Search for the cell housing the specified text and yield its [x, y] center coordinate. 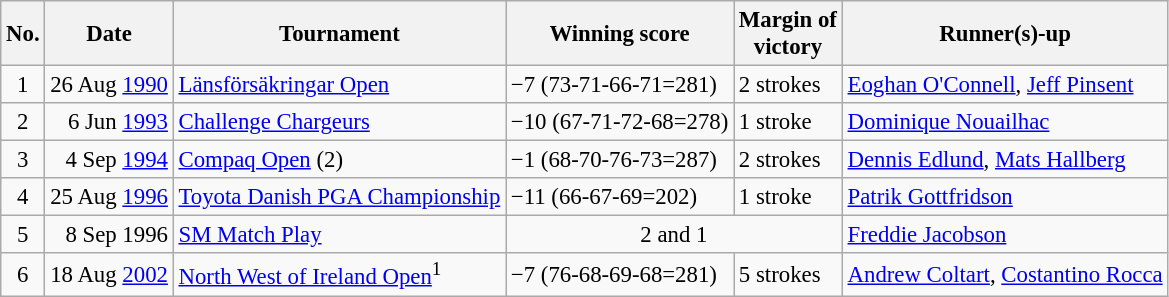
Länsförsäkringar Open [339, 85]
Winning score [620, 34]
1 [23, 85]
North West of Ireland Open1 [339, 275]
Andrew Coltart, Costantino Rocca [1005, 275]
−1 (68-70-76-73=287) [620, 160]
Freddie Jacobson [1005, 235]
Patrik Gottfridson [1005, 197]
No. [23, 34]
Dominique Nouailhac [1005, 122]
5 strokes [788, 275]
Runner(s)-up [1005, 34]
Challenge Chargeurs [339, 122]
3 [23, 160]
−7 (73-71-66-71=281) [620, 85]
Dennis Edlund, Mats Hallberg [1005, 160]
Toyota Danish PGA Championship [339, 197]
4 Sep 1994 [109, 160]
2 [23, 122]
4 [23, 197]
8 Sep 1996 [109, 235]
6 Jun 1993 [109, 122]
25 Aug 1996 [109, 197]
6 [23, 275]
2 and 1 [674, 235]
Margin ofvictory [788, 34]
18 Aug 2002 [109, 275]
Compaq Open (2) [339, 160]
−10 (67-71-72-68=278) [620, 122]
−11 (66-67-69=202) [620, 197]
Date [109, 34]
−7 (76-68-69-68=281) [620, 275]
Eoghan O'Connell, Jeff Pinsent [1005, 85]
5 [23, 235]
26 Aug 1990 [109, 85]
Tournament [339, 34]
SM Match Play [339, 235]
